Find where the given text appears and provide that cell's center as (x, y) coordinate. 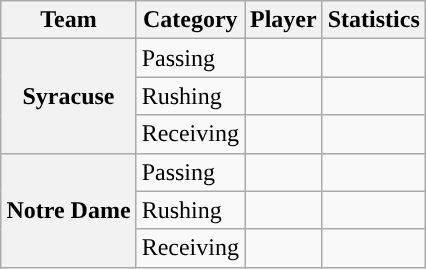
Syracuse (68, 96)
Statistics (374, 20)
Player (283, 20)
Category (190, 20)
Team (68, 20)
Notre Dame (68, 210)
